From the cell containing the given text, extract its center point as [X, Y] coordinate. 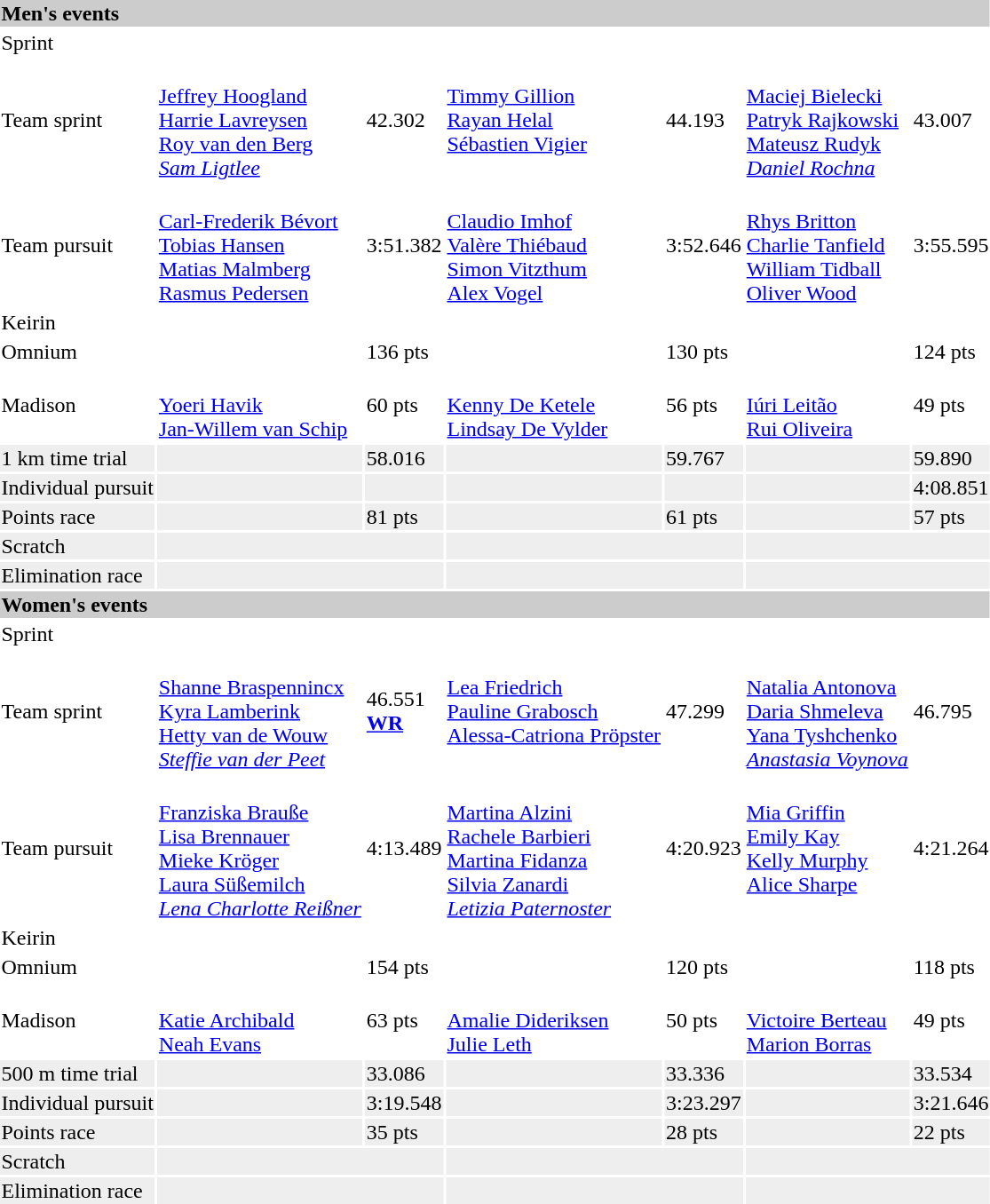
Timmy GillionRayan HelalSébastien Vigier [554, 120]
Victoire BerteauMarion Borras [828, 1020]
33.534 [951, 1073]
59.890 [951, 458]
61 pts [704, 517]
Women's events [495, 605]
120 pts [704, 967]
124 pts [951, 352]
50 pts [704, 1020]
Rhys BrittonCharlie TanfieldWilliam TidballOliver Wood [828, 245]
500 m time trial [77, 1073]
Martina AlziniRachele BarbieriMartina FidanzaSilvia ZanardiLetizia Paternoster [554, 849]
33.336 [704, 1073]
1 km time trial [77, 458]
47.299 [704, 711]
Amalie DideriksenJulie Leth [554, 1020]
59.767 [704, 458]
Maciej BieleckiPatryk RajkowskiMateusz RudykDaniel Rochna [828, 120]
3:19.548 [404, 1103]
43.007 [951, 120]
118 pts [951, 967]
46.795 [951, 711]
22 pts [951, 1132]
Natalia AntonovaDaria ShmelevaYana TyshchenkoAnastasia Voynova [828, 711]
Shanne BraspennincxKyra LamberinkHetty van de WouwSteffie van der Peet [259, 711]
130 pts [704, 352]
56 pts [704, 405]
46.551WR [404, 711]
81 pts [404, 517]
Iúri LeitãoRui Oliveira [828, 405]
3:21.646 [951, 1103]
Jeffrey HooglandHarrie LavreysenRoy van den BergSam Ligtlee [259, 120]
60 pts [404, 405]
Kenny De KeteleLindsay De Vylder [554, 405]
Mia GriffinEmily KayKelly MurphyAlice Sharpe [828, 849]
3:55.595 [951, 245]
Carl-Frederik BévortTobias HansenMatias MalmbergRasmus Pedersen [259, 245]
4:20.923 [704, 849]
154 pts [404, 967]
4:21.264 [951, 849]
35 pts [404, 1132]
3:51.382 [404, 245]
136 pts [404, 352]
33.086 [404, 1073]
3:23.297 [704, 1103]
58.016 [404, 458]
Claudio ImhofValère ThiébaudSimon VitzthumAlex Vogel [554, 245]
28 pts [704, 1132]
3:52.646 [704, 245]
Men's events [495, 13]
Yoeri HavikJan-Willem van Schip [259, 405]
57 pts [951, 517]
44.193 [704, 120]
Katie ArchibaldNeah Evans [259, 1020]
Lea FriedrichPauline GraboschAlessa-Catriona Pröpster [554, 711]
4:13.489 [404, 849]
Franziska BraußeLisa BrennauerMieke KrögerLaura SüßemilchLena Charlotte Reißner [259, 849]
4:08.851 [951, 487]
42.302 [404, 120]
63 pts [404, 1020]
